From the cell containing the given text, extract its center point as [x, y] coordinate. 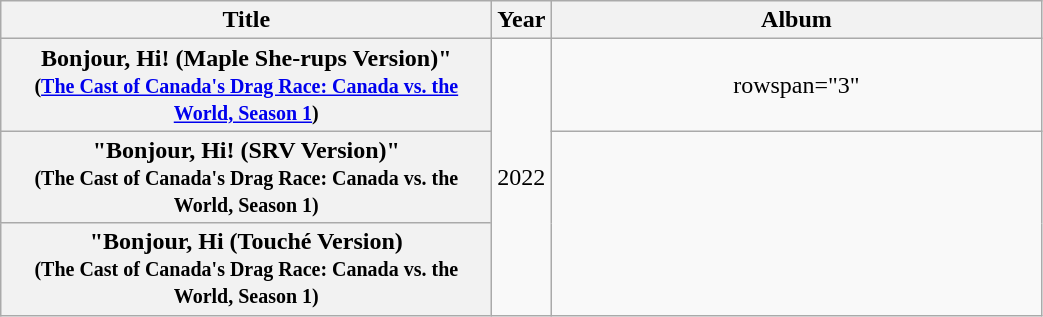
"Bonjour, Hi! (SRV Version)"(The Cast of Canada's Drag Race: Canada vs. the World, Season 1) [246, 177]
2022 [522, 177]
"Bonjour, Hi (Touché Version)(The Cast of Canada's Drag Race: Canada vs. the World, Season 1) [246, 269]
Title [246, 20]
Bonjour, Hi! (Maple She-rups Version)"(The Cast of Canada's Drag Race: Canada vs. the World, Season 1) [246, 85]
Album [796, 20]
rowspan="3" [796, 85]
Year [522, 20]
